Extract the [x, y] coordinate from the center of the cell holding the provided text.  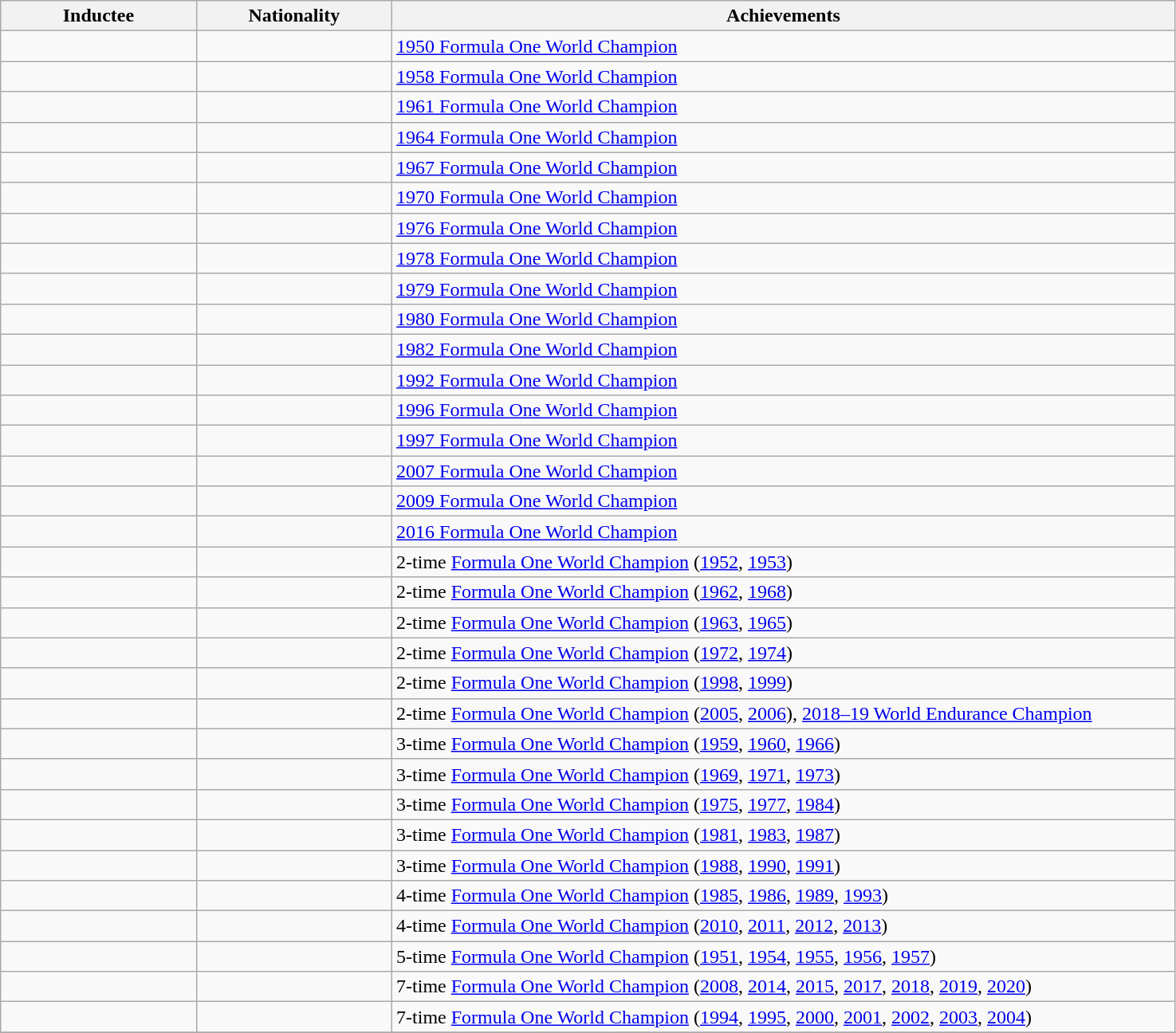
2-time Formula One World Champion (1952, 1953) [784, 562]
2009 Formula One World Champion [784, 501]
Inductee [99, 16]
3-time Formula One World Champion (1969, 1971, 1973) [784, 774]
3-time Formula One World Champion (1981, 1983, 1987) [784, 835]
7-time Formula One World Champion (2008, 2014, 2015, 2017, 2018, 2019, 2020) [784, 987]
3-time Formula One World Champion (1988, 1990, 1991) [784, 865]
2-time Formula One World Champion (1972, 1974) [784, 653]
2-time Formula One World Champion (1963, 1965) [784, 623]
1970 Formula One World Champion [784, 198]
1979 Formula One World Champion [784, 289]
2007 Formula One World Champion [784, 471]
Achievements [784, 16]
2-time Formula One World Champion (1962, 1968) [784, 592]
3-time Formula One World Champion (1975, 1977, 1984) [784, 804]
1961 Formula One World Champion [784, 107]
1978 Formula One World Champion [784, 258]
2-time Formula One World Champion (1998, 1999) [784, 683]
3-time Formula One World Champion (1959, 1960, 1966) [784, 744]
1967 Formula One World Champion [784, 167]
1997 Formula One World Champion [784, 441]
5-time Formula One World Champion (1951, 1954, 1955, 1956, 1957) [784, 956]
2-time Formula One World Champion (2005, 2006), 2018–19 World Endurance Champion [784, 713]
1958 Formula One World Champion [784, 77]
1964 Formula One World Champion [784, 137]
1992 Formula One World Champion [784, 380]
4-time Formula One World Champion (1985, 1986, 1989, 1993) [784, 896]
1976 Formula One World Champion [784, 228]
1996 Formula One World Champion [784, 410]
4-time Formula One World Champion (2010, 2011, 2012, 2013) [784, 926]
7-time Formula One World Champion (1994, 1995, 2000, 2001, 2002, 2003, 2004) [784, 1017]
1980 Formula One World Champion [784, 319]
1950 Formula One World Champion [784, 46]
1982 Formula One World Champion [784, 349]
2016 Formula One World Champion [784, 532]
Nationality [293, 16]
